Locate the cell with the specified text and output its (x, y) center coordinate. 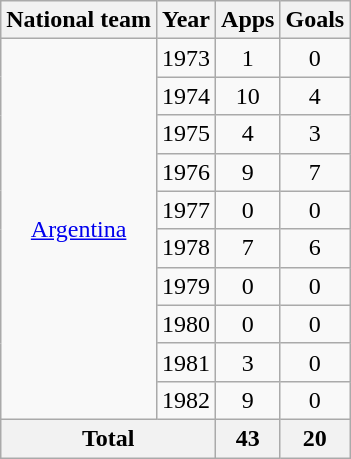
1974 (186, 96)
Goals (315, 20)
Total (108, 438)
Year (186, 20)
1973 (186, 58)
1980 (186, 324)
10 (248, 96)
1975 (186, 134)
1981 (186, 362)
1978 (186, 248)
1 (248, 58)
Argentina (79, 230)
1982 (186, 400)
1977 (186, 210)
1979 (186, 286)
Apps (248, 20)
20 (315, 438)
43 (248, 438)
1976 (186, 172)
National team (79, 20)
6 (315, 248)
